Search for the cell housing the specified text and yield its [x, y] center coordinate. 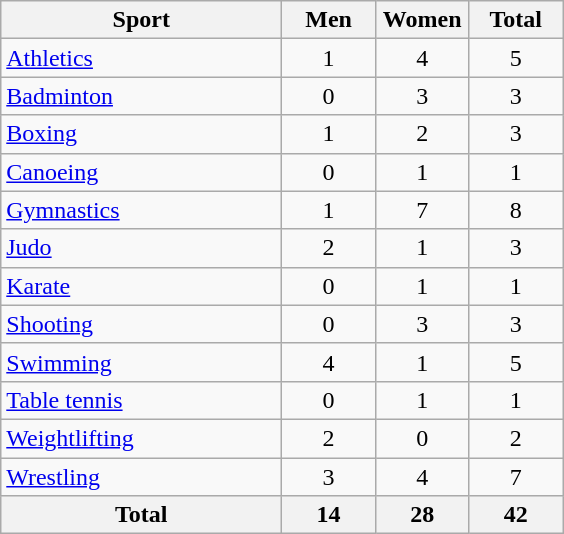
Weightlifting [142, 438]
Gymnastics [142, 210]
42 [516, 515]
Canoeing [142, 172]
Table tennis [142, 400]
Men [329, 20]
28 [422, 515]
Shooting [142, 324]
Sport [142, 20]
Women [422, 20]
8 [516, 210]
Athletics [142, 58]
14 [329, 515]
Judo [142, 248]
Badminton [142, 96]
Swimming [142, 362]
Boxing [142, 134]
Wrestling [142, 477]
Karate [142, 286]
